Scan for the cell matching the given text and deliver its [X, Y] coordinate at center. 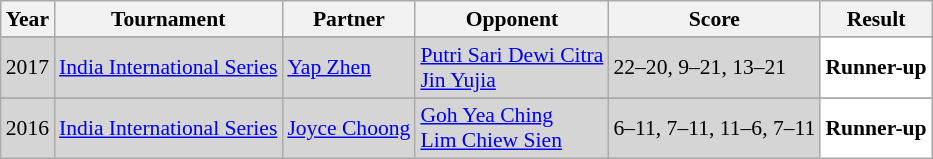
22–20, 9–21, 13–21 [714, 68]
Score [714, 19]
Putri Sari Dewi Citra Jin Yujia [512, 68]
Tournament [168, 19]
Partner [348, 19]
Opponent [512, 19]
Result [876, 19]
Goh Yea Ching Lim Chiew Sien [512, 128]
2016 [28, 128]
2017 [28, 68]
Joyce Choong [348, 128]
6–11, 7–11, 11–6, 7–11 [714, 128]
Yap Zhen [348, 68]
Year [28, 19]
